From the cell containing the given text, extract its center point as (x, y) coordinate. 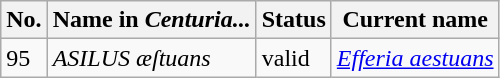
Current name (415, 20)
95 (24, 58)
ASILUS æſtuans (152, 58)
No. (24, 20)
valid (294, 58)
Status (294, 20)
Name in Centuria... (152, 20)
Efferia aestuans (415, 58)
